For the text-containing cell, return its midpoint in [X, Y] coordinate format. 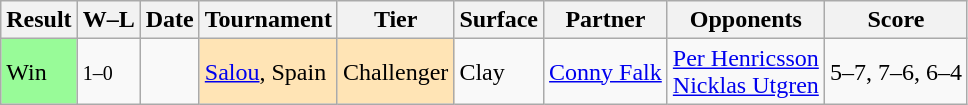
Clay [499, 72]
Challenger [395, 72]
5–7, 7–6, 6–4 [896, 72]
Partner [606, 20]
Per Henricsson Nicklas Utgren [746, 72]
Surface [499, 20]
Result [39, 20]
Tier [395, 20]
Opponents [746, 20]
Salou, Spain [268, 72]
Conny Falk [606, 72]
1–0 [108, 72]
Date [170, 20]
Win [39, 72]
W–L [108, 20]
Tournament [268, 20]
Score [896, 20]
